Locate the cell with the specified text and output its (X, Y) center coordinate. 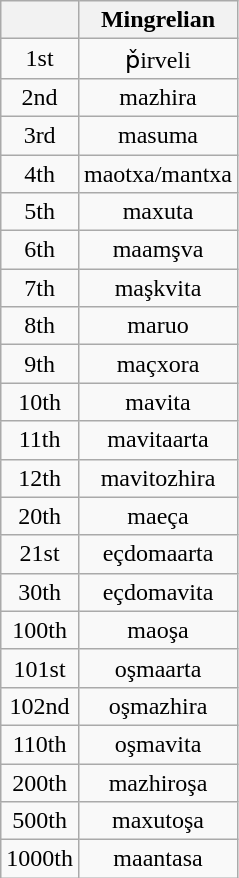
eçdomaarta (158, 554)
mavitozhira (158, 478)
1st (40, 59)
4th (40, 173)
21st (40, 554)
p̌irveli (158, 59)
maxutoşa (158, 821)
mavitaarta (158, 440)
maoşa (158, 630)
6th (40, 250)
3rd (40, 135)
10th (40, 402)
100th (40, 630)
11th (40, 440)
8th (40, 326)
mazhira (158, 97)
110th (40, 744)
30th (40, 592)
maotxa/mantxa (158, 173)
1000th (40, 859)
oşmavita (158, 744)
102nd (40, 706)
maeça (158, 516)
maamşva (158, 250)
maçxora (158, 364)
maşkvita (158, 288)
2nd (40, 97)
Mingrelian (158, 20)
oşmazhira (158, 706)
7th (40, 288)
mazhiroşa (158, 783)
oşmaarta (158, 668)
mavita (158, 402)
9th (40, 364)
500th (40, 821)
12th (40, 478)
maantasa (158, 859)
20th (40, 516)
200th (40, 783)
masuma (158, 135)
maruo (158, 326)
eçdomavita (158, 592)
maxuta (158, 212)
5th (40, 212)
101st (40, 668)
